Provide the [x, y] coordinate of the cell's center where the given text is located.  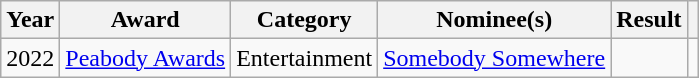
Award [146, 20]
Category [304, 20]
2022 [30, 58]
Somebody Somewhere [494, 58]
Peabody Awards [146, 58]
Nominee(s) [494, 20]
Entertainment [304, 58]
Result [649, 20]
Year [30, 20]
